Return [x, y] of the center of cell containing provided text 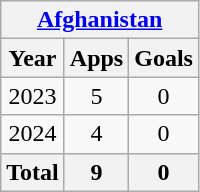
Apps [96, 58]
9 [96, 172]
2024 [33, 134]
4 [96, 134]
2023 [33, 96]
Year [33, 58]
Total [33, 172]
Goals [164, 58]
5 [96, 96]
Afghanistan [100, 20]
